Extract the (X, Y) coordinate from the center of the cell holding the provided text.  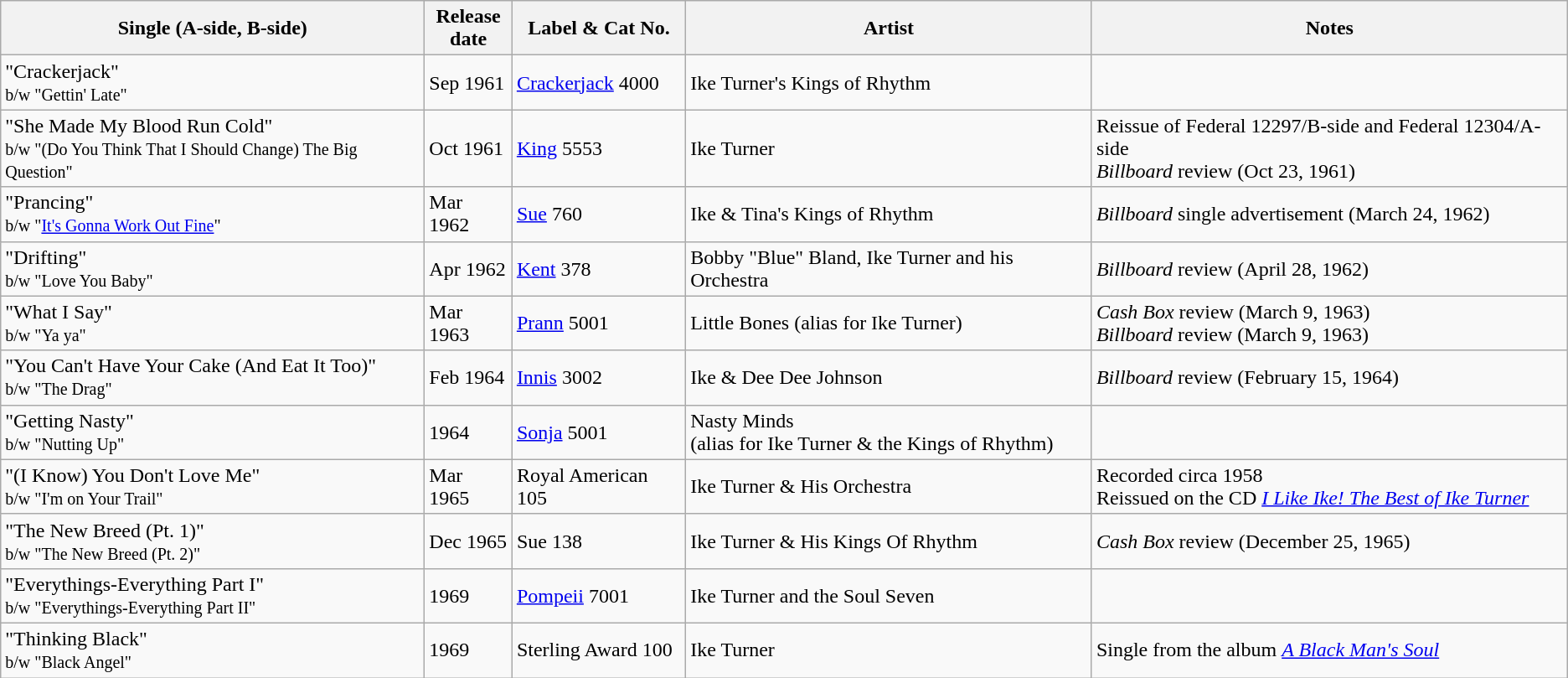
1964 (469, 432)
Mar 1965 (469, 486)
"You Can't Have Your Cake (And Eat It Too)"b/w "The Drag" (213, 377)
"Everythings-Everything Part I"b/w "Everythings-Everything Part II" (213, 595)
Nasty Minds(alias for Ike Turner & the Kings of Rhythm) (890, 432)
Royal American 105 (598, 486)
Mar 1963 (469, 323)
Ike Turner's Kings of Rhythm (890, 82)
Reissue of Federal 12297/B-side and Federal 12304/A-sideBillboard review (Oct 23, 1961) (1329, 148)
Label & Cat No. (598, 28)
Mar 1962 (469, 215)
Oct 1961 (469, 148)
Sonja 5001 (598, 432)
Notes (1329, 28)
Ike Turner & His Orchestra (890, 486)
Billboard review (February 15, 1964) (1329, 377)
Sep 1961 (469, 82)
Cash Box review (December 25, 1965) (1329, 541)
Sterling Award 100 (598, 650)
Ike & Tina's Kings of Rhythm (890, 215)
"Crackerjack"b/w "Gettin' Late" (213, 82)
"Thinking Black"b/w "Black Angel" (213, 650)
Dec 1965 (469, 541)
Sue 760 (598, 215)
Ike Turner & His Kings Of Rhythm (890, 541)
Bobby "Blue" Bland, Ike Turner and his Orchestra (890, 268)
Billboard review (April 28, 1962) (1329, 268)
Single from the album A Black Man's Soul (1329, 650)
"(I Know) You Don't Love Me"b/w "I'm on Your Trail" (213, 486)
Single (A-side, B-side) (213, 28)
"She Made My Blood Run Cold"b/w "(Do You Think That I Should Change) The Big Question" (213, 148)
Pompeii 7001 (598, 595)
"The New Breed (Pt. 1)"b/w "The New Breed (Pt. 2)" (213, 541)
Kent 378 (598, 268)
Releasedate (469, 28)
Prann 5001 (598, 323)
Billboard single advertisement (March 24, 1962) (1329, 215)
Ike Turner and the Soul Seven (890, 595)
Ike & Dee Dee Johnson (890, 377)
Artist (890, 28)
Crackerjack 4000 (598, 82)
"Prancing"b/w "It's Gonna Work Out Fine" (213, 215)
Feb 1964 (469, 377)
Innis 3002 (598, 377)
"Getting Nasty"b/w "Nutting Up" (213, 432)
"What I Say"b/w "Ya ya" (213, 323)
Apr 1962 (469, 268)
Cash Box review (March 9, 1963)Billboard review (March 9, 1963) (1329, 323)
Little Bones (alias for Ike Turner) (890, 323)
"Drifting"b/w "Love You Baby" (213, 268)
Recorded circa 1958Reissued on the CD I Like Ike! The Best of Ike Turner (1329, 486)
King 5553 (598, 148)
Sue 138 (598, 541)
